Scan for the cell matching the given text and deliver its (X, Y) coordinate at center. 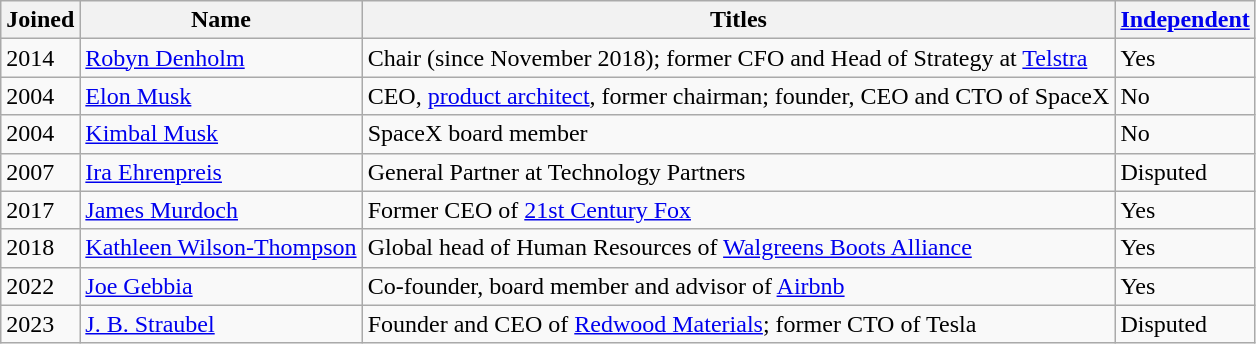
2023 (40, 324)
Kimbal Musk (221, 134)
Joe Gebbia (221, 286)
2014 (40, 58)
Name (221, 20)
Independent (1185, 20)
Founder and CEO of Redwood Materials; former CTO of Tesla (738, 324)
Ira Ehrenpreis (221, 172)
Kathleen Wilson-Thompson (221, 248)
Former CEO of 21st Century Fox (738, 210)
2017 (40, 210)
James Murdoch (221, 210)
SpaceX board member (738, 134)
J. B. Straubel (221, 324)
General Partner at Technology Partners (738, 172)
Joined (40, 20)
Co-founder, board member and advisor of Airbnb (738, 286)
Elon Musk (221, 96)
Global head of Human Resources of Walgreens Boots Alliance (738, 248)
CEO, product architect, former chairman; founder, CEO and CTO of SpaceX (738, 96)
2018 (40, 248)
Robyn Denholm (221, 58)
2007 (40, 172)
Chair (since November 2018); former CFO and Head of Strategy at Telstra (738, 58)
2022 (40, 286)
Titles (738, 20)
